From the cell containing the given text, extract its center point as [X, Y] coordinate. 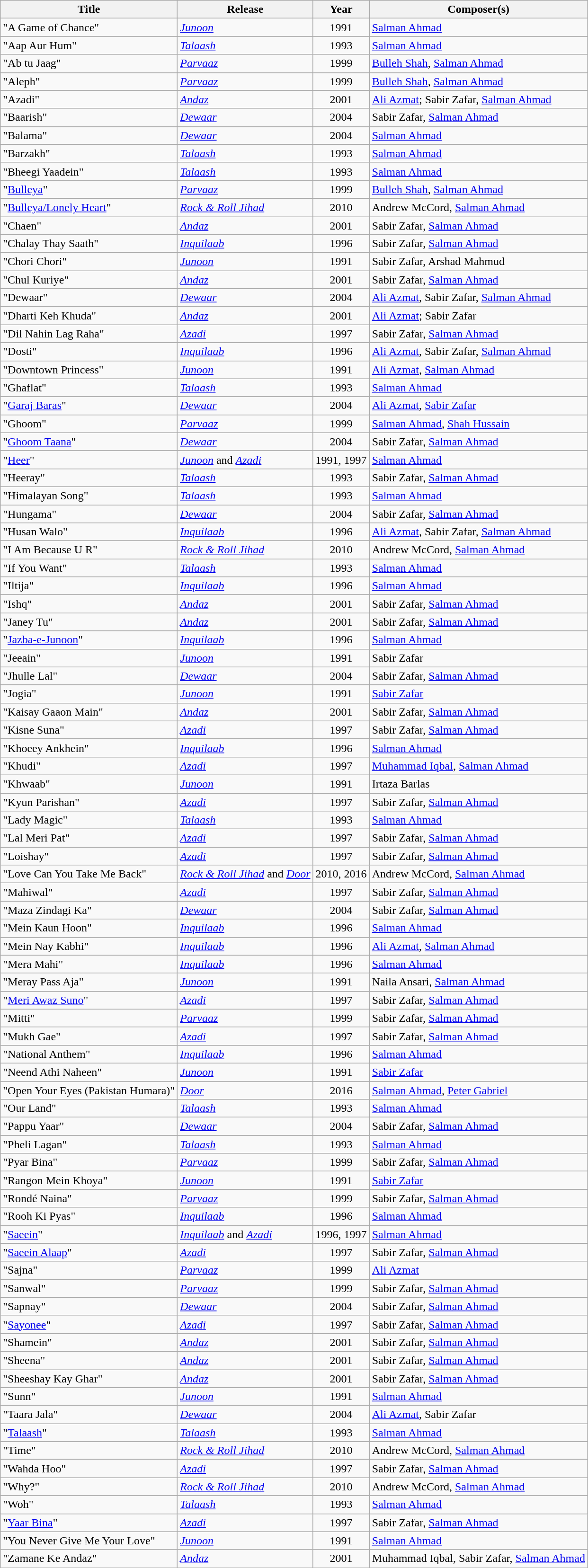
"Chori Chori" [89, 262]
"Jhulle Lal" [89, 676]
Release [245, 9]
Irtaza Barlas [478, 784]
Muhammad Iqbal, Sabir Zafar, Salman Ahmad [478, 1559]
"Himalayan Song" [89, 496]
Naila Ansari, Salman Ahmad [478, 982]
"Saeein Alaap" [89, 1252]
"Shamein" [89, 1342]
"Pyar Bina" [89, 1162]
"Pheli Lagan" [89, 1144]
"Mein Nay Kabhi" [89, 946]
"Dil Nahin Lag Raha" [89, 334]
Door [245, 1090]
"Khwaab" [89, 784]
Salman Ahmad, Peter Gabriel [478, 1090]
2010, 2016 [341, 874]
"Time" [89, 1451]
"Bulleya" [89, 189]
"Taara Jala" [89, 1415]
"Sunn" [89, 1397]
"Meri Awaz Suno" [89, 1000]
"Dharti Keh Khuda" [89, 316]
"Azadi" [89, 99]
"Love Can You Take Me Back" [89, 874]
Composer(s) [478, 9]
"A Game of Chance" [89, 27]
"Kaisay Gaaon Main" [89, 712]
"Jazba-e-Junoon" [89, 640]
"Zamane Ke Andaz" [89, 1559]
"Khoeey Ankhein" [89, 748]
"Garaj Baras" [89, 406]
"Pappu Yaar" [89, 1126]
"Heer" [89, 460]
"Downtown Princess" [89, 370]
"Ishq" [89, 604]
"Ghoom Taana" [89, 442]
"Chul Kuriye" [89, 280]
"Yaar Bina" [89, 1523]
Junoon and Azadi [245, 460]
"Balama" [89, 135]
"Maza Zindagi Ka" [89, 910]
"Ghaflat" [89, 388]
"Mukh Gae" [89, 1036]
Ali Azmat; Sabir Zafar [478, 316]
"Heeray" [89, 478]
"Saeein" [89, 1234]
"Meray Pass Aja" [89, 982]
"National Anthem" [89, 1054]
Muhammad Iqbal, Salman Ahmad [478, 766]
"Hungama" [89, 514]
"Loishay" [89, 856]
"Sapnay" [89, 1306]
"Kyun Parishan" [89, 802]
"I Am Because U R" [89, 550]
"Sanwal" [89, 1288]
"Dosti" [89, 352]
"Why?" [89, 1487]
"Sajna" [89, 1270]
"Sheeshay Kay Ghar" [89, 1379]
"Ghoom" [89, 424]
"Rondé Naina" [89, 1198]
"Husan Walo" [89, 532]
"Mitti" [89, 1018]
"Sayonee" [89, 1324]
"Ab tu Jaag" [89, 63]
"Jogia" [89, 694]
"Open Your Eyes (Pakistan Humara)" [89, 1090]
"Woh" [89, 1505]
1991, 1997 [341, 460]
Rock & Roll Jihad and Door [245, 874]
"Neend Athi Naheen" [89, 1072]
Inquilaab and Azadi [245, 1234]
Ali Azmat [478, 1270]
"Jeeain" [89, 658]
"Barzakh" [89, 153]
"Rooh Ki Pyas" [89, 1216]
"Rangon Mein Khoya" [89, 1180]
"Iltija" [89, 586]
"Bheegi Yaadein" [89, 171]
"Lady Magic" [89, 820]
Title [89, 9]
"Chaen" [89, 226]
"Mera Mahi" [89, 964]
"Janey Tu" [89, 622]
"Mahiwal" [89, 892]
2016 [341, 1090]
Ali Azmat; Sabir Zafar, Salman Ahmad [478, 99]
"Dewaar" [89, 298]
"Baarish" [89, 117]
"Khudi" [89, 766]
"Kisne Suna" [89, 730]
Year [341, 9]
"Bulleya/Lonely Heart" [89, 207]
"Lal Meri Pat" [89, 838]
"Talaash" [89, 1433]
Salman Ahmad, Shah Hussain [478, 424]
"Our Land" [89, 1108]
Sabir Zafar, Arshad Mahmud [478, 262]
"You Never Give Me Your Love" [89, 1541]
1996, 1997 [341, 1234]
"Aap Aur Hum" [89, 45]
"Chalay Thay Saath" [89, 244]
"Sheena" [89, 1360]
"Wahda Hoo" [89, 1469]
"Aleph" [89, 81]
"Mein Kaun Hoon" [89, 928]
"If You Want" [89, 568]
